Scan for the cell matching the given text and deliver its [x, y] coordinate at center. 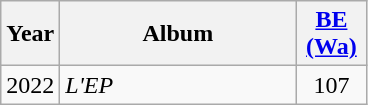
BE (Wa) [332, 34]
L'EP [178, 85]
2022 [30, 85]
107 [332, 85]
Album [178, 34]
Year [30, 34]
